From the cell containing the given text, extract its center point as (X, Y) coordinate. 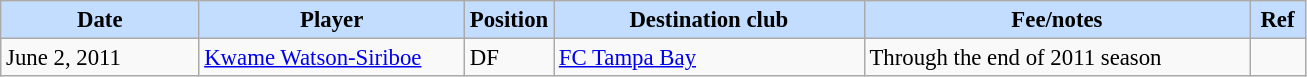
Ref (1278, 20)
Kwame Watson-Siriboe (332, 58)
Through the end of 2011 season (1057, 58)
Destination club (710, 20)
Fee/notes (1057, 20)
Date (100, 20)
Position (508, 20)
DF (508, 58)
Player (332, 20)
June 2, 2011 (100, 58)
FC Tampa Bay (710, 58)
